Locate the cell with the specified text and output its (x, y) center coordinate. 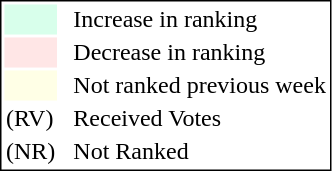
(RV) (30, 119)
Not Ranked (200, 151)
Increase in ranking (200, 19)
Received Votes (200, 119)
(NR) (30, 151)
Decrease in ranking (200, 53)
Not ranked previous week (200, 85)
